Capture the cell that displays the provided text and extract its (x, y) central coordinate. 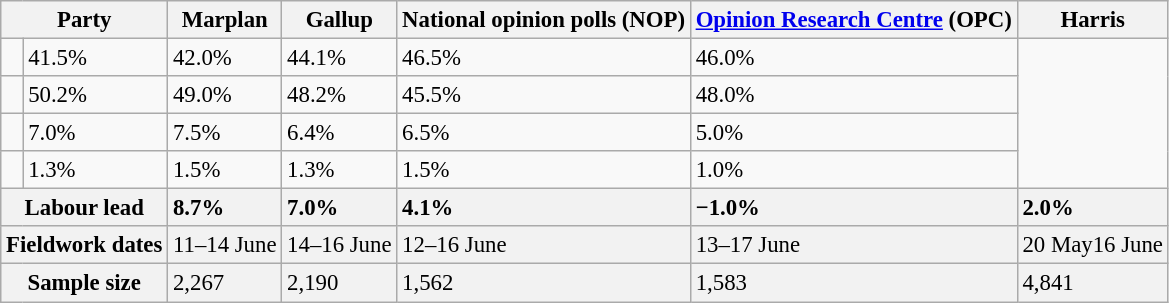
4,841 (1092, 283)
Marplan (225, 20)
46.0% (854, 58)
6.4% (340, 133)
41.5% (96, 58)
48.0% (854, 95)
Gallup (340, 20)
Opinion Research Centre (OPC) (854, 20)
Party (84, 20)
Harris (1092, 20)
Fieldwork dates (84, 245)
2,267 (225, 283)
2.0% (1092, 208)
4.1% (544, 208)
12–16 June (544, 245)
13–17 June (854, 245)
8.7% (225, 208)
20 May16 June (1092, 245)
National opinion polls (NOP) (544, 20)
1,562 (544, 283)
11–14 June (225, 245)
−1.0% (854, 208)
Sample size (84, 283)
42.0% (225, 58)
1,583 (854, 283)
44.1% (340, 58)
7.5% (225, 133)
1.0% (854, 170)
45.5% (544, 95)
Labour lead (84, 208)
46.5% (544, 58)
6.5% (544, 133)
48.2% (340, 95)
5.0% (854, 133)
49.0% (225, 95)
14–16 June (340, 245)
2,190 (340, 283)
50.2% (96, 95)
